For the text-containing cell, return its midpoint in (x, y) coordinate format. 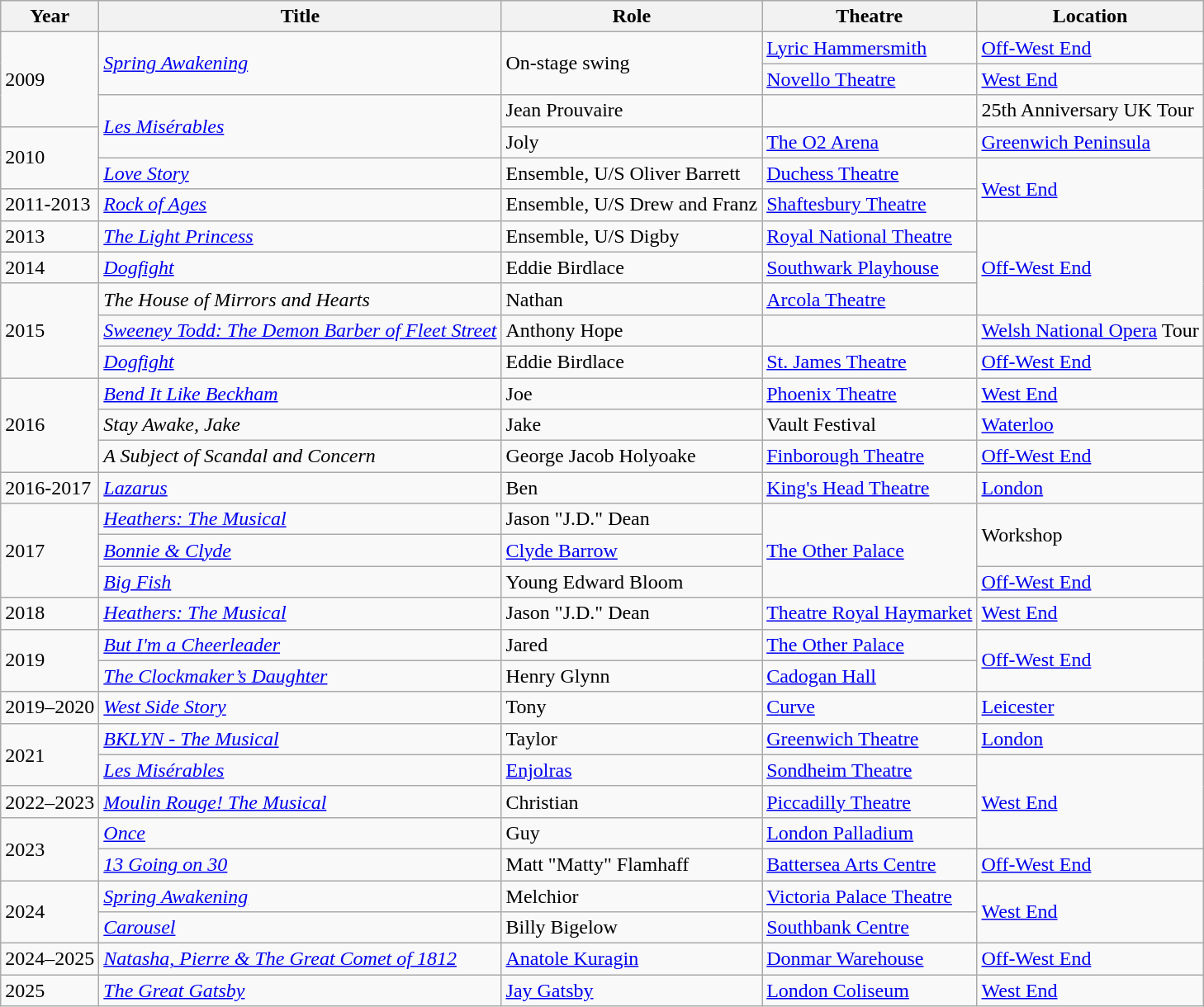
London Coliseum (870, 990)
Workshop (1090, 535)
The Light Princess (301, 236)
2013 (50, 236)
2011-2013 (50, 205)
Welsh National Opera Tour (1090, 330)
2015 (50, 330)
13 Going on 30 (301, 864)
Anatole Kuragin (632, 959)
Tony (632, 707)
2024 (50, 911)
2018 (50, 613)
Bend It Like Beckham (301, 394)
2014 (50, 267)
Location (1090, 17)
Melchior (632, 896)
On-stage swing (632, 64)
Matt "Matty" Flamhaff (632, 864)
Ensemble, U/S Digby (632, 236)
25th Anniversary UK Tour (1090, 111)
Year (50, 17)
Battersea Arts Centre (870, 864)
Lazarus (301, 488)
Christian (632, 801)
BKLYN - The Musical (301, 739)
Sondheim Theatre (870, 770)
Lyric Hammersmith (870, 48)
Theatre (870, 17)
Title (301, 17)
Shaftesbury Theatre (870, 205)
Joly (632, 142)
Vault Festival (870, 425)
Theatre Royal Haymarket (870, 613)
2016-2017 (50, 488)
The House of Mirrors and Hearts (301, 299)
Taylor (632, 739)
Clyde Barrow (632, 551)
Young Edward Bloom (632, 582)
Southbank Centre (870, 928)
Royal National Theatre (870, 236)
King's Head Theatre (870, 488)
The O2 Arena (870, 142)
Nathan (632, 299)
2023 (50, 849)
Henry Glynn (632, 676)
West Side Story (301, 707)
London Palladium (870, 833)
The Clockmaker’s Daughter (301, 676)
But I'm a Cheerleader (301, 645)
A Subject of Scandal and Concern (301, 456)
2017 (50, 551)
Ensemble, U/S Oliver Barrett (632, 173)
Carousel (301, 928)
Cadogan Hall (870, 676)
Finborough Theatre (870, 456)
Jared (632, 645)
St. James Theatre (870, 362)
2021 (50, 754)
Greenwich Theatre (870, 739)
George Jacob Holyoake (632, 456)
Jay Gatsby (632, 990)
Donmar Warehouse (870, 959)
Waterloo (1090, 425)
Guy (632, 833)
Role (632, 17)
Jean Prouvaire (632, 111)
Billy Bigelow (632, 928)
The Great Gatsby (301, 990)
Southwark Playhouse (870, 267)
Natasha, Pierre & The Great Comet of 1812 (301, 959)
Novello Theatre (870, 79)
Greenwich Peninsula (1090, 142)
Moulin Rouge! The Musical (301, 801)
Arcola Theatre (870, 299)
Joe (632, 394)
Anthony Hope (632, 330)
2025 (50, 990)
Rock of Ages (301, 205)
Bonnie & Clyde (301, 551)
Jake (632, 425)
Enjolras (632, 770)
Ben (632, 488)
Once (301, 833)
2024–2025 (50, 959)
2019–2020 (50, 707)
Love Story (301, 173)
Curve (870, 707)
Big Fish (301, 582)
2019 (50, 660)
Piccadilly Theatre (870, 801)
Leicester (1090, 707)
2016 (50, 425)
Ensemble, U/S Drew and Franz (632, 205)
Duchess Theatre (870, 173)
2022–2023 (50, 801)
2010 (50, 158)
Stay Awake, Jake (301, 425)
2009 (50, 79)
Sweeney Todd: The Demon Barber of Fleet Street (301, 330)
Victoria Palace Theatre (870, 896)
Phoenix Theatre (870, 394)
